Identify which cell holds the provided text, then report its [x, y] central coordinate. 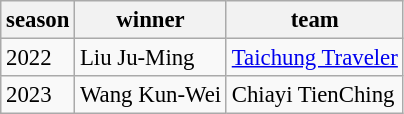
team [314, 20]
Taichung Traveler [314, 58]
Wang Kun-Wei [151, 95]
2023 [38, 95]
Liu Ju-Ming [151, 58]
winner [151, 20]
season [38, 20]
Chiayi TienChing [314, 95]
2022 [38, 58]
